Pinpoint the cell where the given text exists, returning its [x, y] midpoint coordinate. 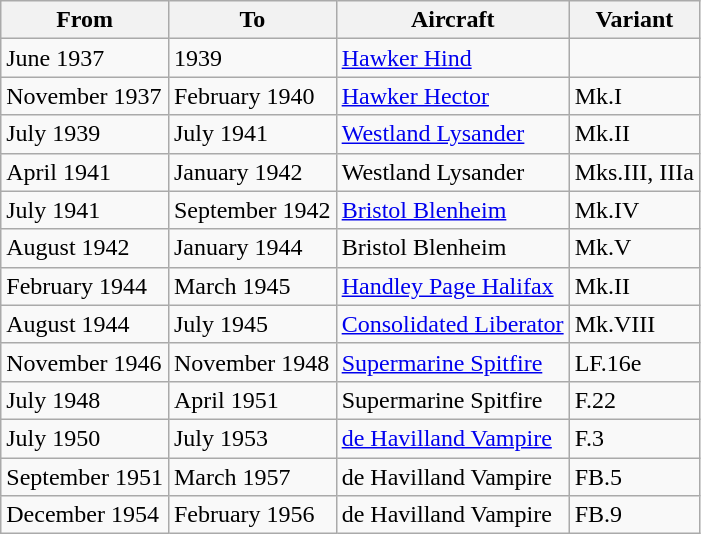
Mks.III, IIIa [634, 172]
July 1950 [85, 438]
To [252, 20]
February 1956 [252, 515]
July 1945 [252, 324]
April 1951 [252, 400]
Hawker Hector [452, 96]
April 1941 [85, 172]
Consolidated Liberator [452, 324]
Mk.IV [634, 210]
Hawker Hind [452, 58]
December 1954 [85, 515]
August 1944 [85, 324]
November 1946 [85, 362]
Mk.V [634, 248]
F.22 [634, 400]
September 1951 [85, 477]
From [85, 20]
Variant [634, 20]
March 1945 [252, 286]
Aircraft [452, 20]
March 1957 [252, 477]
1939 [252, 58]
November 1948 [252, 362]
November 1937 [85, 96]
January 1942 [252, 172]
Mk.I [634, 96]
Handley Page Halifax [452, 286]
February 1940 [252, 96]
FB.9 [634, 515]
Mk.VIII [634, 324]
February 1944 [85, 286]
August 1942 [85, 248]
June 1937 [85, 58]
July 1939 [85, 134]
July 1953 [252, 438]
September 1942 [252, 210]
July 1948 [85, 400]
LF.16e [634, 362]
January 1944 [252, 248]
FB.5 [634, 477]
F.3 [634, 438]
